Extract the [X, Y] coordinate from the center of the cell holding the provided text.  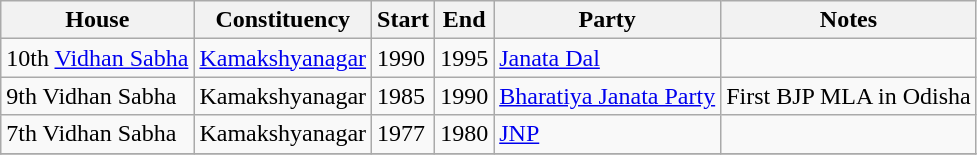
Notes [849, 20]
JNP [608, 134]
1977 [404, 134]
9th Vidhan Sabha [98, 96]
End [464, 20]
1995 [464, 58]
First BJP MLA in Odisha [849, 96]
Start [404, 20]
House [98, 20]
Bharatiya Janata Party [608, 96]
10th Vidhan Sabha [98, 58]
1980 [464, 134]
Janata Dal [608, 58]
1985 [404, 96]
Party [608, 20]
Constituency [283, 20]
7th Vidhan Sabha [98, 134]
